Detect which cell encompasses the target text, then output its (x, y) center coordinate. 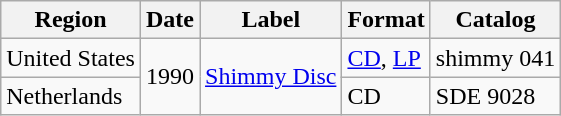
shimmy 041 (495, 58)
Date (170, 20)
Region (71, 20)
1990 (170, 77)
United States (71, 58)
CD, LP (386, 58)
Catalog (495, 20)
SDE 9028 (495, 96)
Format (386, 20)
Netherlands (71, 96)
CD (386, 96)
Shimmy Disc (271, 77)
Label (271, 20)
